Find where the given text appears and provide that cell's center as [X, Y] coordinate. 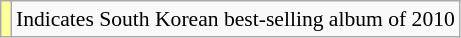
Indicates South Korean best-selling album of 2010 [236, 19]
